Identify which cell holds the provided text, then report its (X, Y) central coordinate. 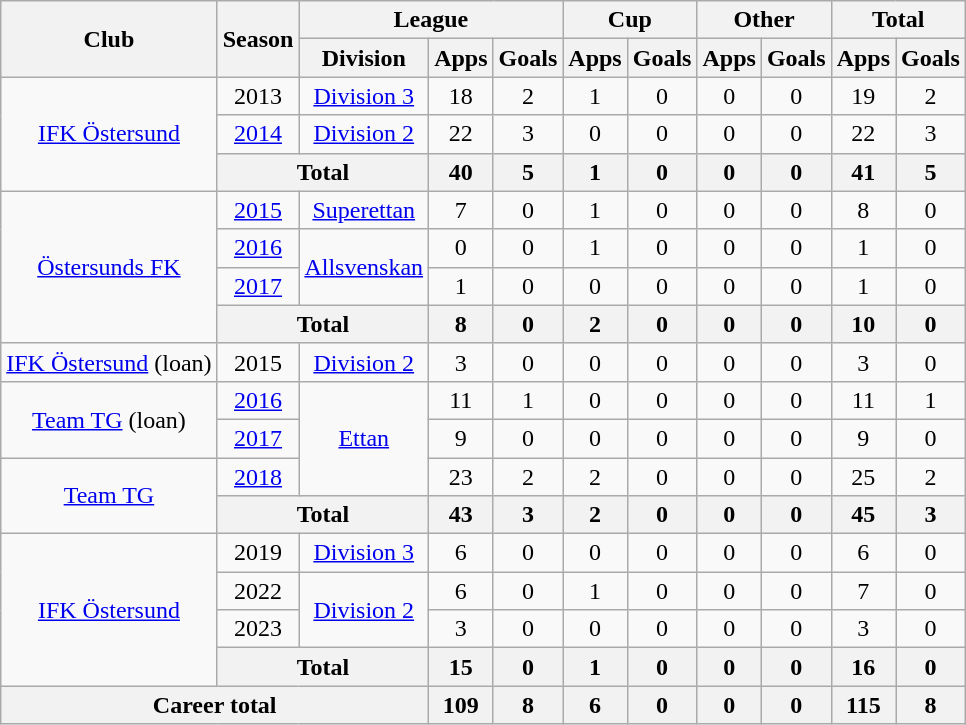
18 (461, 96)
Team TG (loan) (109, 419)
Ettan (364, 438)
Season (258, 39)
16 (863, 667)
23 (461, 477)
115 (863, 705)
Superettan (364, 210)
41 (863, 172)
25 (863, 477)
2022 (258, 591)
43 (461, 515)
Allsvenskan (364, 267)
Club (109, 39)
Division (364, 58)
Career total (215, 705)
45 (863, 515)
19 (863, 96)
109 (461, 705)
Team TG (109, 496)
IFK Östersund (loan) (109, 362)
League (431, 20)
2023 (258, 629)
Cup (630, 20)
Other (764, 20)
15 (461, 667)
2014 (258, 134)
10 (863, 324)
Östersunds FK (109, 267)
2019 (258, 553)
40 (461, 172)
2018 (258, 477)
2013 (258, 96)
